Find where the given text appears and provide that cell's center as (x, y) coordinate. 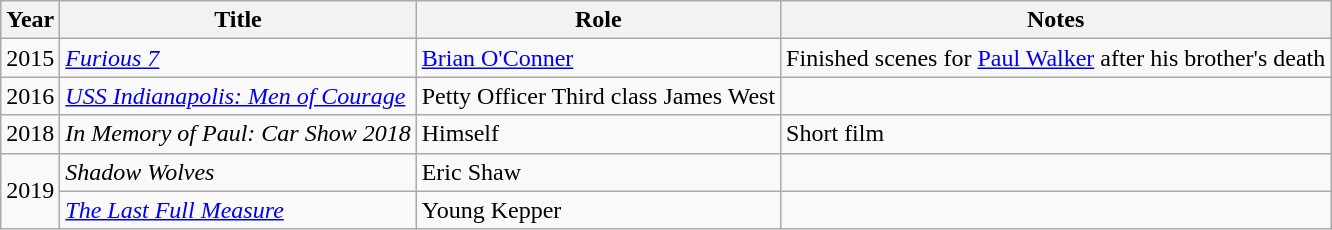
Eric Shaw (598, 172)
Shadow Wolves (238, 172)
In Memory of Paul: Car Show 2018 (238, 134)
Young Kepper (598, 210)
USS Indianapolis: Men of Courage (238, 96)
2016 (30, 96)
Title (238, 20)
Petty Officer Third class James West (598, 96)
Short film (1056, 134)
Year (30, 20)
Furious 7 (238, 58)
Finished scenes for Paul Walker after his brother's death (1056, 58)
2015 (30, 58)
Brian O'Conner (598, 58)
2018 (30, 134)
Himself (598, 134)
Role (598, 20)
2019 (30, 191)
The Last Full Measure (238, 210)
Notes (1056, 20)
